Output the [X, Y] coordinate of the center of the cell containing the given text.  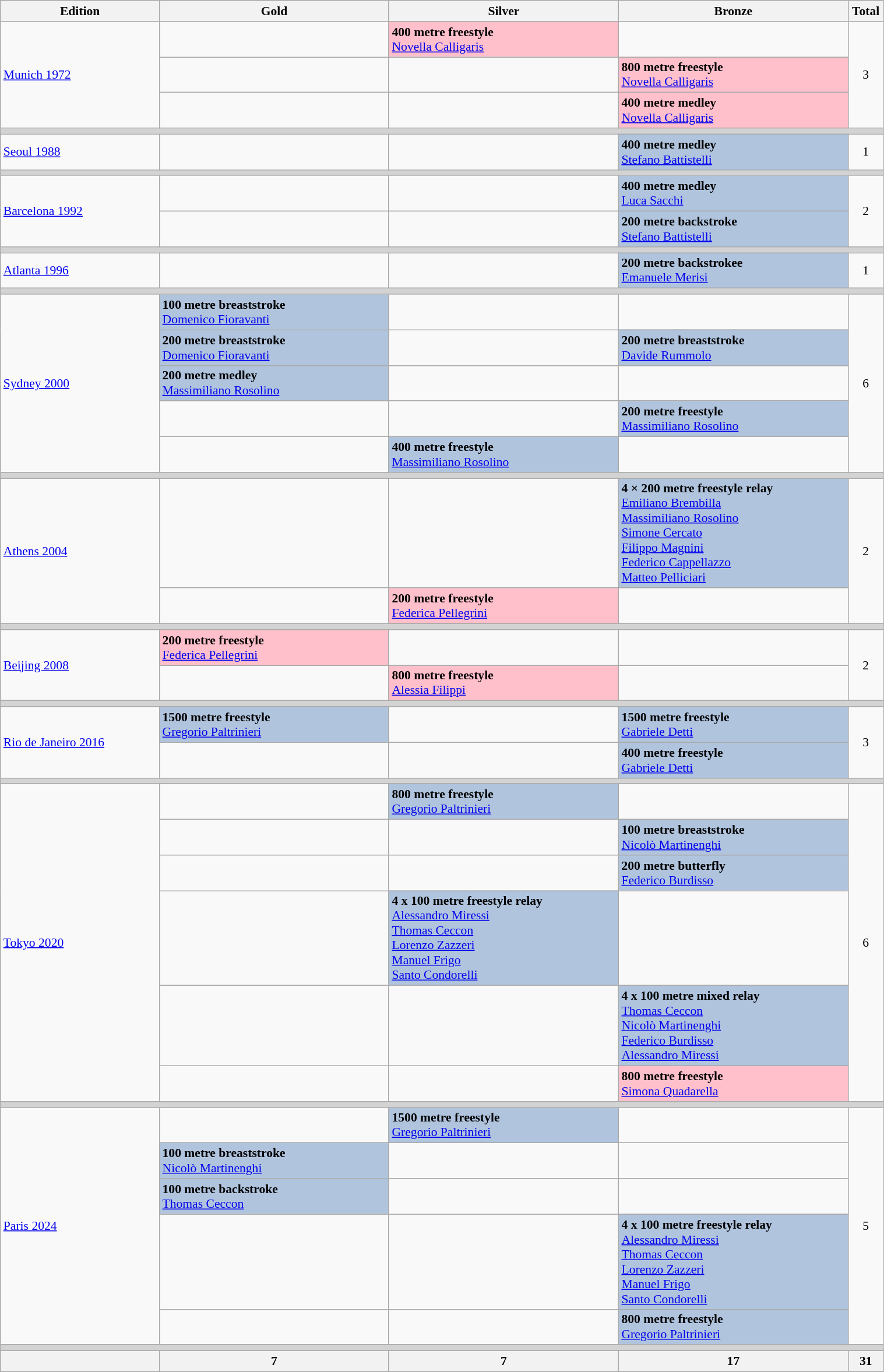
400 metre medleyNovella Calligaris [733, 111]
Seoul 1988 [80, 151]
800 metre freestyleAlessia Filippi [503, 683]
Edition [80, 11]
Rio de Janeiro 2016 [80, 742]
100 metre backstrokeThomas Ceccon [274, 1197]
400 metre medleyLuca Sacchi [733, 193]
Paris 2024 [80, 1226]
Barcelona 1992 [80, 211]
200 metre backstrokeeEmanuele Merisi [733, 270]
800 metre freestyleSimona Quadarella [733, 1084]
200 metre breaststrokeDomenico Fioravanti [274, 347]
400 metre freestyleMassimiliano Rosolino [503, 454]
400 metre freestyleNovella Calligaris [503, 40]
Bronze [733, 11]
400 metre freestyleGabriele Detti [733, 760]
Sydney 2000 [80, 383]
200 metre breaststrokeDavide Rummolo [733, 347]
100 metre breaststrokeDomenico Fioravanti [274, 312]
Athens 2004 [80, 551]
1500 metre freestyleGabriele Detti [733, 725]
200 metre medleyMassimiliano Rosolino [274, 383]
Beijing 2008 [80, 665]
Total [866, 11]
5 [866, 1226]
200 metre butterflyFederico Burdisso [733, 873]
31 [866, 1362]
Munich 1972 [80, 75]
4 × 200 metre freestyle relayEmiliano BrembillaMassimiliano RosolinoSimone CercatoFilippo MagniniFederico CappellazzoMatteo Pelliciari [733, 534]
17 [733, 1362]
800 metre freestyleNovella Calligaris [733, 75]
Silver [503, 11]
Gold [274, 11]
4 x 100 metre mixed relayThomas CecconNicolò MartinenghiFederico BurdissoAlessandro Miressi [733, 1026]
400 metre medleyStefano Battistelli [733, 151]
Tokyo 2020 [80, 943]
Atlanta 1996 [80, 270]
200 metre backstrokeStefano Battistelli [733, 230]
200 metre freestyleMassimiliano Rosolino [733, 419]
